Detect which cell encompasses the target text, then output its (x, y) center coordinate. 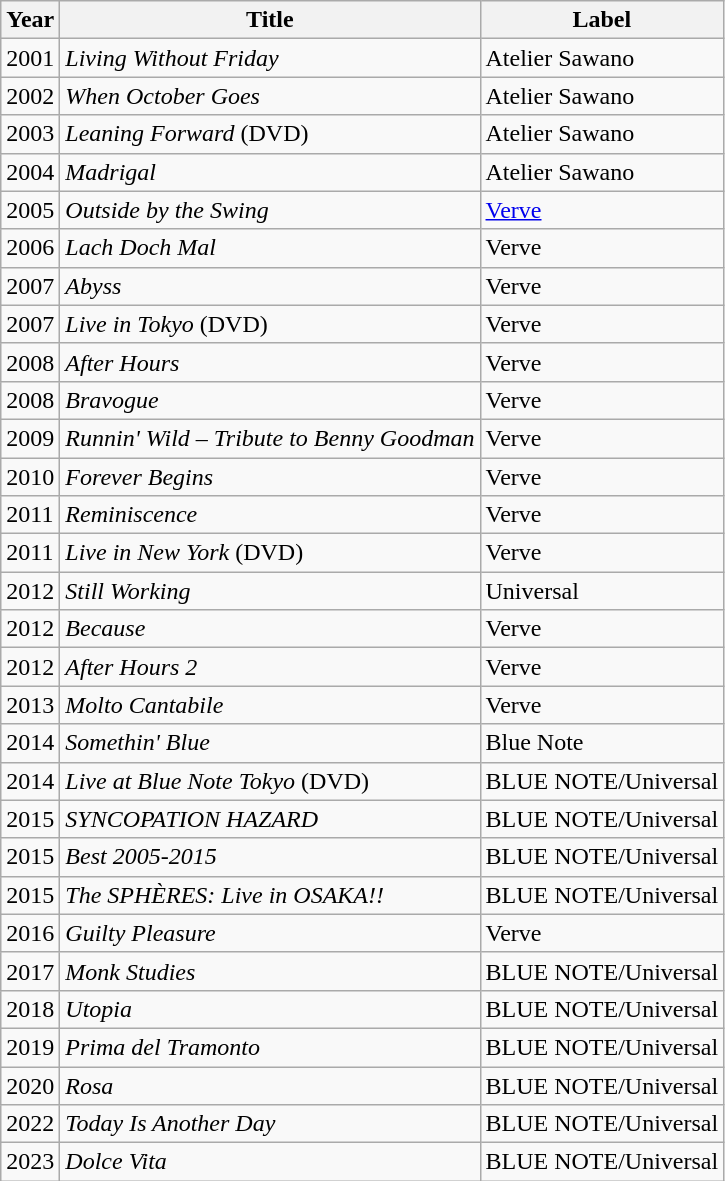
After Hours 2 (270, 667)
Somethin' Blue (270, 743)
2003 (30, 134)
Best 2005-2015 (270, 857)
Outside by the Swing (270, 210)
2013 (30, 705)
2022 (30, 1124)
Madrigal (270, 172)
Bravogue (270, 400)
Because (270, 629)
2020 (30, 1085)
Title (270, 20)
2023 (30, 1162)
Lach Doch Mal (270, 248)
Label (602, 20)
Guilty Pleasure (270, 933)
Live in New York (DVD) (270, 553)
2016 (30, 933)
Today Is Another Day (270, 1124)
Reminiscence (270, 515)
Utopia (270, 1009)
Rosa (270, 1085)
Universal (602, 591)
Monk Studies (270, 971)
Blue Note (602, 743)
Leaning Forward (DVD) (270, 134)
2010 (30, 477)
2005 (30, 210)
Prima del Tramonto (270, 1047)
After Hours (270, 362)
2019 (30, 1047)
Live in Tokyo (DVD) (270, 324)
Molto Cantabile (270, 705)
2002 (30, 96)
When October Goes (270, 96)
2017 (30, 971)
2009 (30, 438)
The SPHÈRES: Live in OSAKA!! (270, 895)
Forever Begins (270, 477)
2018 (30, 1009)
Dolce Vita (270, 1162)
Still Working (270, 591)
Abyss (270, 286)
2001 (30, 58)
2006 (30, 248)
Runnin' Wild – Tribute to Benny Goodman (270, 438)
Year (30, 20)
SYNCOPATION HAZARD (270, 819)
2004 (30, 172)
Live at Blue Note Tokyo (DVD) (270, 781)
Living Without Friday (270, 58)
